Return the (X, Y) coordinate for the center point of the cell that contains the specified text.  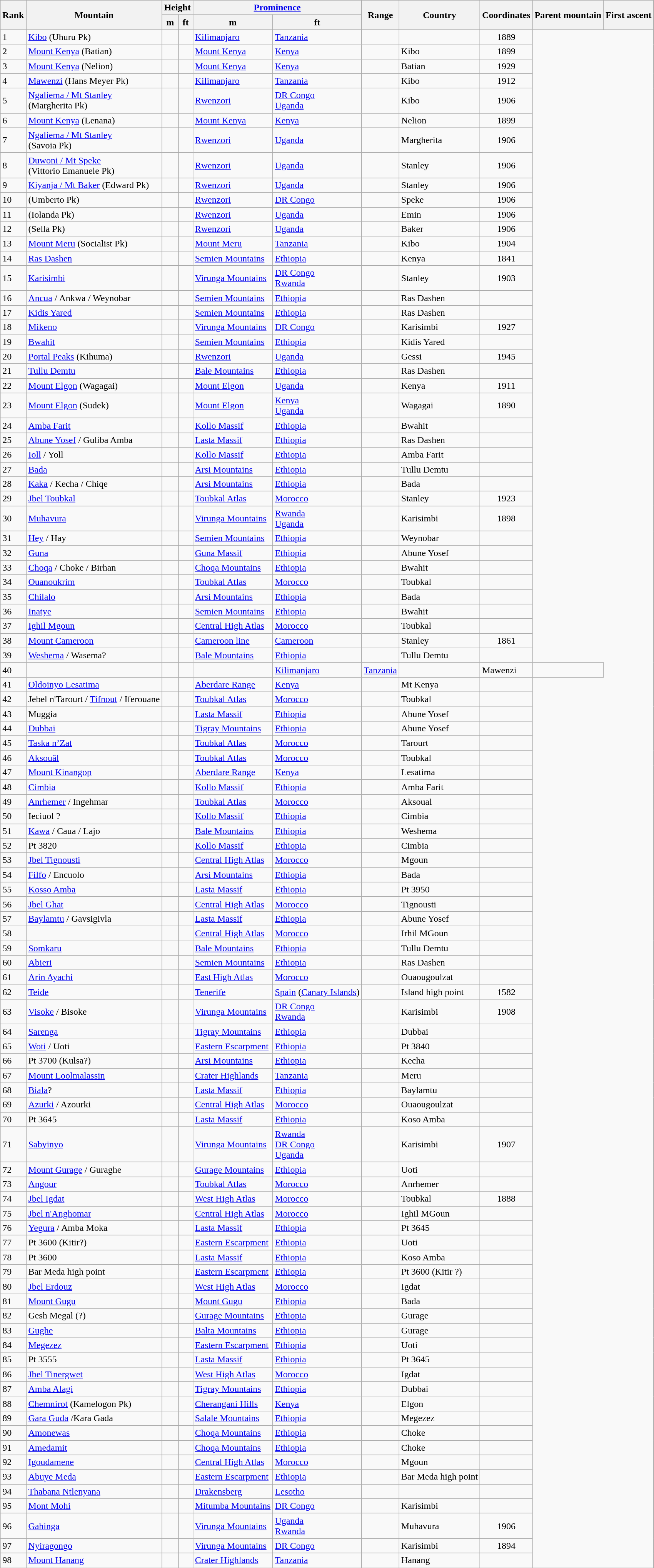
57 (13, 919)
Pt 3600 (Kitir ?) (439, 1272)
62 (13, 992)
Batian (439, 66)
1894 (506, 1546)
Jbel Igdat (94, 1198)
Ioll / Yoll (94, 454)
88 (13, 1403)
39 (13, 655)
Baker (439, 229)
Mount Elgon (Sudek) (94, 405)
Mount Kenya (Nelion) (94, 66)
Weshema / Wasema? (94, 655)
45 (13, 743)
2 (13, 52)
40 (13, 670)
Wagagai (439, 405)
Pt 3600 (94, 1257)
Jbel Ghat (94, 904)
84 (13, 1345)
1888 (506, 1198)
1903 (506, 278)
78 (13, 1257)
Mountain (94, 15)
Tignousti (439, 904)
28 (13, 484)
Kiyanja / Mt Baker (Edward Pk) (94, 185)
Baylamtu / Gavsigivla (94, 919)
Mount Kinangop (94, 772)
Inatye (94, 611)
30 (13, 518)
1912 (506, 81)
Choqa / Choke / Birhan (94, 568)
Pt 3555 (94, 1360)
Coordinates (506, 15)
Ngaliema / Mt Stanley(Savoia Pk) (94, 140)
Hey / Hay (94, 538)
First ascent (629, 15)
Kawa / Caua / Lajo (94, 831)
1889 (506, 37)
Ieciuol ? (94, 816)
83 (13, 1330)
Amba Alagi (94, 1389)
Pt 3950 (439, 889)
Kaka / Kecha / Chiqe (94, 484)
44 (13, 729)
50 (13, 816)
Balta Mountains (233, 1330)
Gessi (439, 356)
82 (13, 1316)
3 (13, 66)
10 (13, 200)
7 (13, 140)
11 (13, 214)
15 (13, 278)
1904 (506, 244)
Azurki / Azourki (94, 1105)
Mont Mohi (94, 1506)
92 (13, 1462)
46 (13, 758)
Woti / Uoti (94, 1046)
14 (13, 258)
Drakensberg (233, 1491)
97 (13, 1546)
Anrhemer / Ingehmar (94, 802)
1911 (506, 386)
RwandaUganda (317, 518)
51 (13, 831)
Jbel n'Anghomar (94, 1213)
Anrhemer (439, 1184)
20 (13, 356)
64 (13, 1032)
19 (13, 342)
Jebel n'Tarourt / Tifnout / Iferouane (94, 699)
Amedamit (94, 1448)
1929 (506, 66)
Pt 3600 (Kitir?) (94, 1243)
(Umberto Pk) (94, 200)
Visoke / Bisoke (94, 1012)
85 (13, 1360)
63 (13, 1012)
Kosso Amba (94, 889)
Sarenga (94, 1032)
86 (13, 1374)
70 (13, 1119)
Rank (13, 15)
Abuye Meda (94, 1477)
60 (13, 963)
8 (13, 165)
93 (13, 1477)
1861 (506, 641)
Baylamtu (439, 1090)
1908 (506, 1012)
Island high point (439, 992)
Meru (439, 1075)
Margherita (439, 140)
43 (13, 714)
Portal Peaks (Kihuma) (94, 356)
Parent mountain (568, 15)
68 (13, 1090)
Weynobar (439, 538)
(Sella Pk) (94, 229)
95 (13, 1506)
Ighil Mgoun (94, 626)
54 (13, 875)
61 (13, 977)
Irhil MGoun (439, 933)
Tarourt (439, 743)
94 (13, 1491)
Mount Kenya (Lenana) (94, 120)
1907 (506, 1144)
Mitumba Mountains (233, 1506)
48 (13, 787)
38 (13, 641)
Lesotho (317, 1491)
29 (13, 499)
24 (13, 425)
Jbel Toubkal (94, 499)
6 (13, 120)
4 (13, 81)
74 (13, 1198)
98 (13, 1560)
9 (13, 185)
Nyiragongo (94, 1546)
Abune Yosef / Guliba Amba (94, 440)
1582 (506, 992)
81 (13, 1301)
Mount Meru (233, 244)
Gara Guda /Kara Gada (94, 1418)
47 (13, 772)
Mikeno (94, 327)
21 (13, 371)
Spain (Canary Islands) (317, 992)
87 (13, 1389)
80 (13, 1287)
Pt 3840 (439, 1046)
13 (13, 244)
Ouanoukrim (94, 582)
Mount Loolmalassin (94, 1075)
RwandaDR CongoUganda (317, 1144)
Height (177, 8)
67 (13, 1075)
72 (13, 1169)
Pt 3820 (94, 846)
Amonewas (94, 1433)
1 (13, 37)
89 (13, 1418)
26 (13, 454)
36 (13, 611)
75 (13, 1213)
Aksouâl (94, 758)
12 (13, 229)
25 (13, 440)
Country (439, 15)
34 (13, 582)
Mount Kenya (Batian) (94, 52)
Aksoual (439, 802)
Gahinga (94, 1526)
76 (13, 1228)
Mount Meru (Socialist Pk) (94, 244)
KenyaUganda (317, 405)
(Iolanda Pk) (94, 214)
Speke (439, 200)
Abieri (94, 963)
5 (13, 101)
33 (13, 568)
Jbel Tignousti (94, 860)
Mount Hanang (94, 1560)
Yegura / Amba Moka (94, 1228)
DR CongoUganda (317, 101)
Salale Mountains (233, 1418)
49 (13, 802)
55 (13, 889)
56 (13, 904)
Guna Massif (233, 553)
23 (13, 405)
Ighil MGoun (439, 1213)
Emin (439, 214)
Cameroon (317, 641)
Filfo / Encuolo (94, 875)
90 (13, 1433)
UgandaRwanda (317, 1526)
Mount Cameroon (94, 641)
1927 (506, 327)
71 (13, 1144)
Teide (94, 992)
Mawenzi (506, 670)
Kecha (439, 1061)
Sabyinyo (94, 1144)
Mt Kenya (439, 684)
31 (13, 538)
Arin Ayachi (94, 977)
Taska n’Zat (94, 743)
77 (13, 1243)
Guna (94, 553)
32 (13, 553)
Pt 3700 (Kulsa?) (94, 1061)
Jbel Erdouz (94, 1287)
1898 (506, 518)
Gughe (94, 1330)
Chilalo (94, 597)
Oldoinyo Lesatima (94, 684)
35 (13, 597)
73 (13, 1184)
Mount Gurage / Guraghe (94, 1169)
Duwoni / Mt Speke(Vittorio Emanuele Pk) (94, 165)
Elgon (439, 1403)
16 (13, 298)
Ancua / Ankwa / Weynobar (94, 298)
96 (13, 1526)
Somkaru (94, 948)
Mawenzi (Hans Meyer Pk) (94, 81)
Nelion (439, 120)
69 (13, 1105)
37 (13, 626)
Kibo (Uhuru Pk) (94, 37)
22 (13, 386)
18 (13, 327)
91 (13, 1448)
65 (13, 1046)
Weshema (439, 831)
1890 (506, 405)
41 (13, 684)
Cameroon line (233, 641)
Cherangani Hills (233, 1403)
42 (13, 699)
53 (13, 860)
Angour (94, 1184)
Biala? (94, 1090)
66 (13, 1061)
27 (13, 469)
Thabana Ntlenyana (94, 1491)
59 (13, 948)
Jbel Tinergwet (94, 1374)
Mount Elgon (Wagagai) (94, 386)
Igoudamene (94, 1462)
79 (13, 1272)
Chemnirot (Kamelogon Pk) (94, 1403)
17 (13, 313)
58 (13, 933)
52 (13, 846)
1945 (506, 356)
East High Atlas (233, 977)
Gesh Megal (?) (94, 1316)
Tenerife (233, 992)
1841 (506, 258)
1923 (506, 499)
Ngaliema / Mt Stanley(Margherita Pk) (94, 101)
Hanang (439, 1560)
Muggia (94, 714)
Prominence (277, 8)
Lesatima (439, 772)
Range (380, 15)
